Extract the (X, Y) coordinate from the center of the cell holding the provided text.  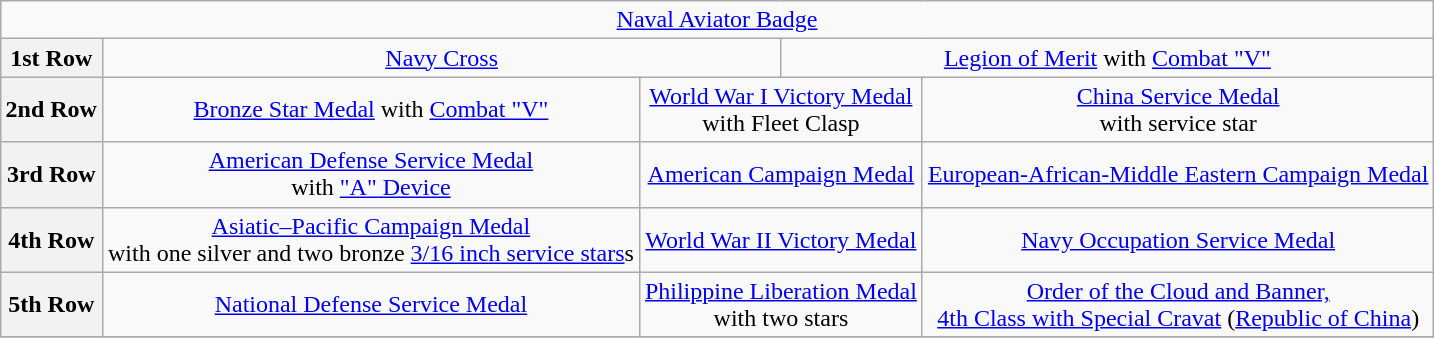
Asiatic–Pacific Campaign Medal with one silver and two bronze 3/16 inch service starss (370, 240)
American Campaign Medal (780, 174)
2nd Row (51, 110)
Philippine Liberation Medal with two stars (780, 304)
4th Row (51, 240)
World War II Victory Medal (780, 240)
World War I Victory Medal with Fleet Clasp (780, 110)
Navy Cross (441, 58)
3rd Row (51, 174)
National Defense Service Medal (370, 304)
5th Row (51, 304)
Naval Aviator Badge (717, 20)
Order of the Cloud and Banner, 4th Class with Special Cravat (Republic of China) (1178, 304)
American Defense Service Medal with "A" Device (370, 174)
Bronze Star Medal with Combat "V" (370, 110)
Navy Occupation Service Medal (1178, 240)
Legion of Merit with Combat "V" (1108, 58)
China Service Medal with service star (1178, 110)
1st Row (51, 58)
European-African-Middle Eastern Campaign Medal (1178, 174)
